Pinpoint the cell where the given text exists, returning its (X, Y) midpoint coordinate. 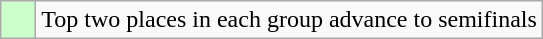
Top two places in each group advance to semifinals (290, 20)
